Capture the cell that displays the provided text and extract its [x, y] central coordinate. 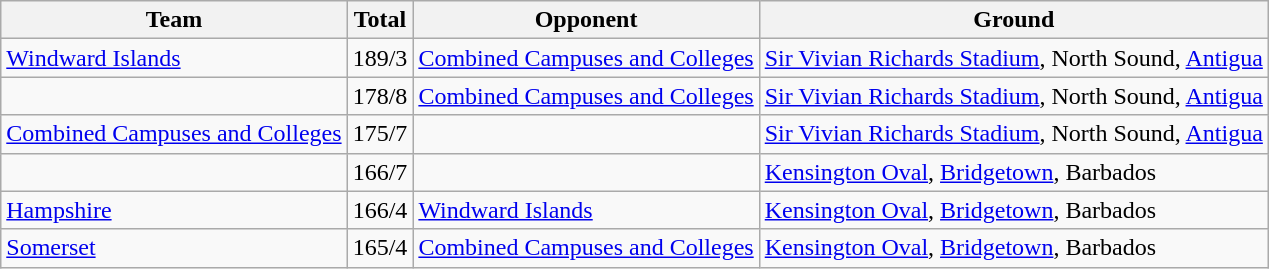
Hampshire [174, 210]
Ground [1014, 20]
189/3 [380, 58]
Opponent [586, 20]
165/4 [380, 248]
Total [380, 20]
166/4 [380, 210]
175/7 [380, 134]
Team [174, 20]
178/8 [380, 96]
Somerset [174, 248]
166/7 [380, 172]
